Search for the cell housing the specified text and yield its (x, y) center coordinate. 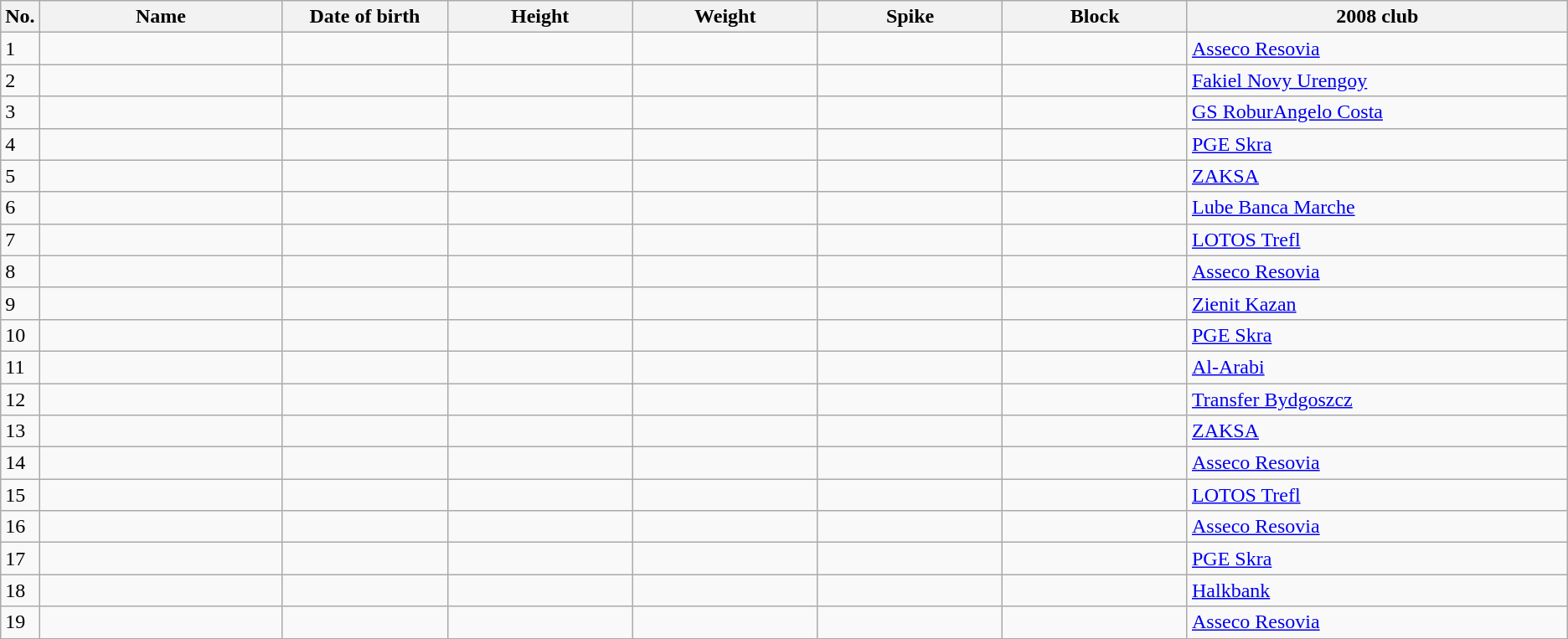
No. (20, 17)
Weight (725, 17)
7 (20, 240)
8 (20, 271)
Fakiel Novy Urengoy (1377, 80)
2 (20, 80)
19 (20, 622)
Height (539, 17)
17 (20, 559)
6 (20, 208)
2008 club (1377, 17)
Transfer Bydgoszcz (1377, 399)
10 (20, 335)
12 (20, 399)
Lube Banca Marche (1377, 208)
Al-Arabi (1377, 367)
Zienit Kazan (1377, 303)
16 (20, 527)
9 (20, 303)
13 (20, 431)
Block (1096, 17)
18 (20, 590)
1 (20, 49)
GS RoburAngelo Costa (1377, 112)
14 (20, 463)
15 (20, 495)
4 (20, 144)
Date of birth (365, 17)
Name (161, 17)
Spike (910, 17)
Halkbank (1377, 590)
3 (20, 112)
11 (20, 367)
5 (20, 176)
